Find where the given text appears and provide that cell's center as [x, y] coordinate. 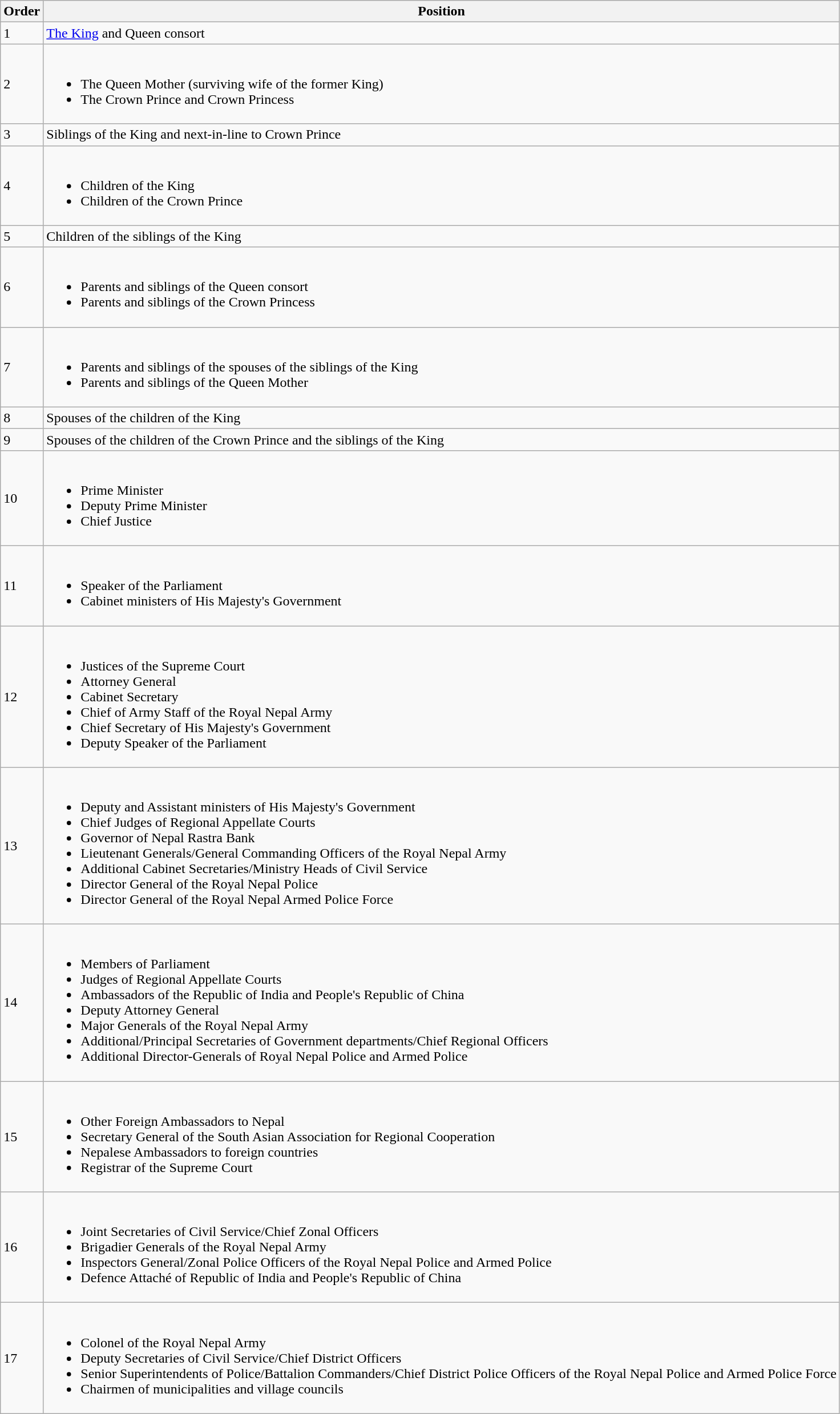
15 [22, 1137]
10 [22, 498]
11 [22, 585]
Children of the KingChildren of the Crown Prince [442, 185]
13 [22, 846]
16 [22, 1247]
Prime MinisterDeputy Prime MinisterChief Justice [442, 498]
6 [22, 287]
Children of the siblings of the King [442, 236]
Parents and siblings of the spouses of the siblings of the KingParents and siblings of the Queen Mother [442, 367]
14 [22, 1003]
12 [22, 696]
1 [22, 33]
Position [442, 11]
7 [22, 367]
2 [22, 84]
4 [22, 185]
17 [22, 1358]
Spouses of the children of the King [442, 418]
5 [22, 236]
Parents and siblings of the Queen consortParents and siblings of the Crown Princess [442, 287]
8 [22, 418]
9 [22, 439]
Order [22, 11]
Spouses of the children of the Crown Prince and the siblings of the King [442, 439]
Siblings of the King and next-in-line to Crown Prince [442, 135]
The King and Queen consort [442, 33]
3 [22, 135]
Speaker of the ParliamentCabinet ministers of His Majesty's Government [442, 585]
The Queen Mother (surviving wife of the former King)The Crown Prince and Crown Princess [442, 84]
